Search for the cell housing the specified text and yield its [x, y] center coordinate. 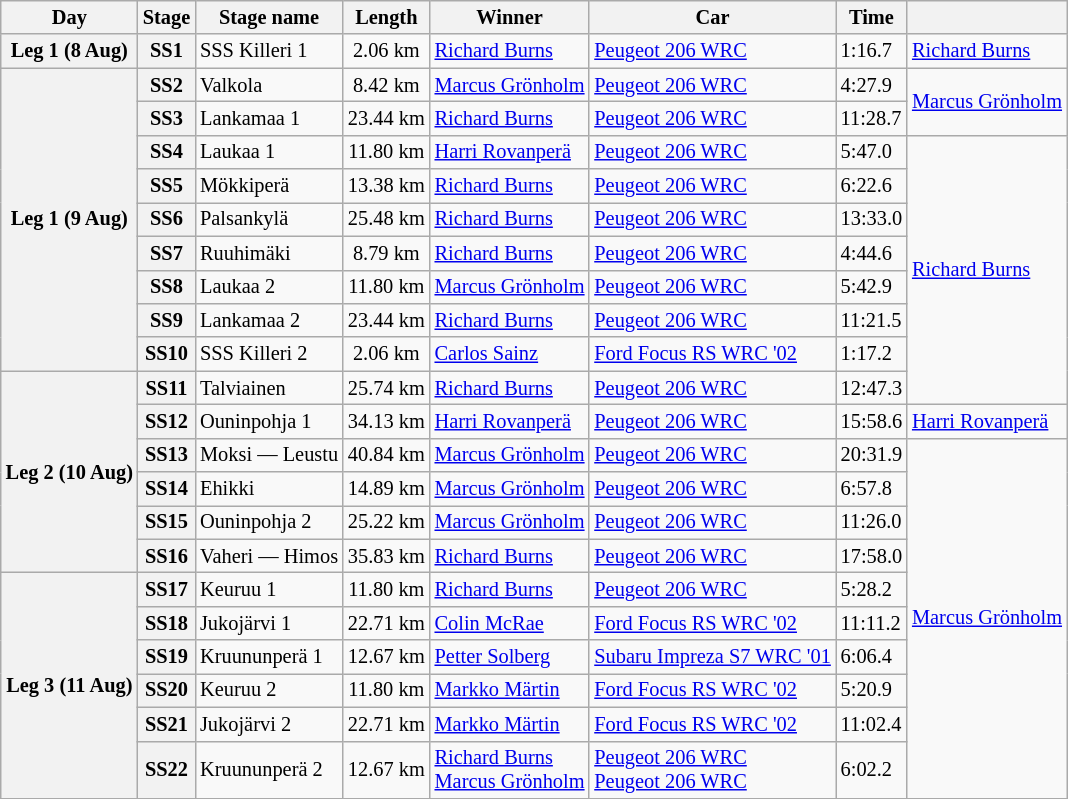
Laukaa 1 [269, 152]
Stage name [269, 17]
Talviainen [269, 388]
Valkola [269, 85]
SS6 [166, 219]
SS3 [166, 118]
Stage [166, 17]
34.13 km [386, 421]
11:26.0 [872, 522]
SS8 [166, 287]
Lankamaa 1 [269, 118]
11:02.4 [872, 724]
6:02.2 [872, 770]
Lankamaa 2 [269, 320]
1:17.2 [872, 354]
Leg 1 (8 Aug) [70, 51]
SS2 [166, 85]
Palsankylä [269, 219]
5:20.9 [872, 690]
Keuruu 2 [269, 690]
13.38 km [386, 186]
Jukojärvi 1 [269, 623]
Subaru Impreza S7 WRC '01 [712, 657]
25.22 km [386, 522]
SS1 [166, 51]
20:31.9 [872, 455]
6:22.6 [872, 186]
SS4 [166, 152]
SS16 [166, 556]
SS9 [166, 320]
SSS Killeri 1 [269, 51]
11:11.2 [872, 623]
Day [70, 17]
Vaheri — Himos [269, 556]
SS21 [166, 724]
SS10 [166, 354]
SS14 [166, 489]
25.74 km [386, 388]
15:58.6 [872, 421]
SS19 [166, 657]
11:28.7 [872, 118]
5:47.0 [872, 152]
Peugeot 206 WRCPeugeot 206 WRC [712, 770]
6:57.8 [872, 489]
Length [386, 17]
SS17 [166, 589]
Leg 2 (10 Aug) [70, 472]
Moksi — Leustu [269, 455]
SS20 [166, 690]
Ouninpohja 1 [269, 421]
Keuruu 1 [269, 589]
1:16.7 [872, 51]
Ouninpohja 2 [269, 522]
Laukaa 2 [269, 287]
11:21.5 [872, 320]
SS13 [166, 455]
SS12 [166, 421]
SS11 [166, 388]
SS5 [166, 186]
25.48 km [386, 219]
8.79 km [386, 253]
6:06.4 [872, 657]
4:44.6 [872, 253]
5:28.2 [872, 589]
SS18 [166, 623]
SS15 [166, 522]
4:27.9 [872, 85]
8.42 km [386, 85]
5:42.9 [872, 287]
Leg 1 (9 Aug) [70, 220]
17:58.0 [872, 556]
Leg 3 (11 Aug) [70, 685]
13:33.0 [872, 219]
Jukojärvi 2 [269, 724]
35.83 km [386, 556]
SS22 [166, 770]
SSS Killeri 2 [269, 354]
Time [872, 17]
Car [712, 17]
14.89 km [386, 489]
Kruununperä 2 [269, 770]
Winner [510, 17]
12:47.3 [872, 388]
Petter Solberg [510, 657]
Kruununperä 1 [269, 657]
Ehikki [269, 489]
40.84 km [386, 455]
SS7 [166, 253]
Richard Burns Marcus Grönholm [510, 770]
Mökkiperä [269, 186]
Carlos Sainz [510, 354]
Colin McRae [510, 623]
Ruuhimäki [269, 253]
